Detect which cell encompasses the target text, then output its [x, y] center coordinate. 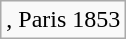
, Paris 1853 [64, 20]
